Scan for the cell matching the given text and deliver its [x, y] coordinate at center. 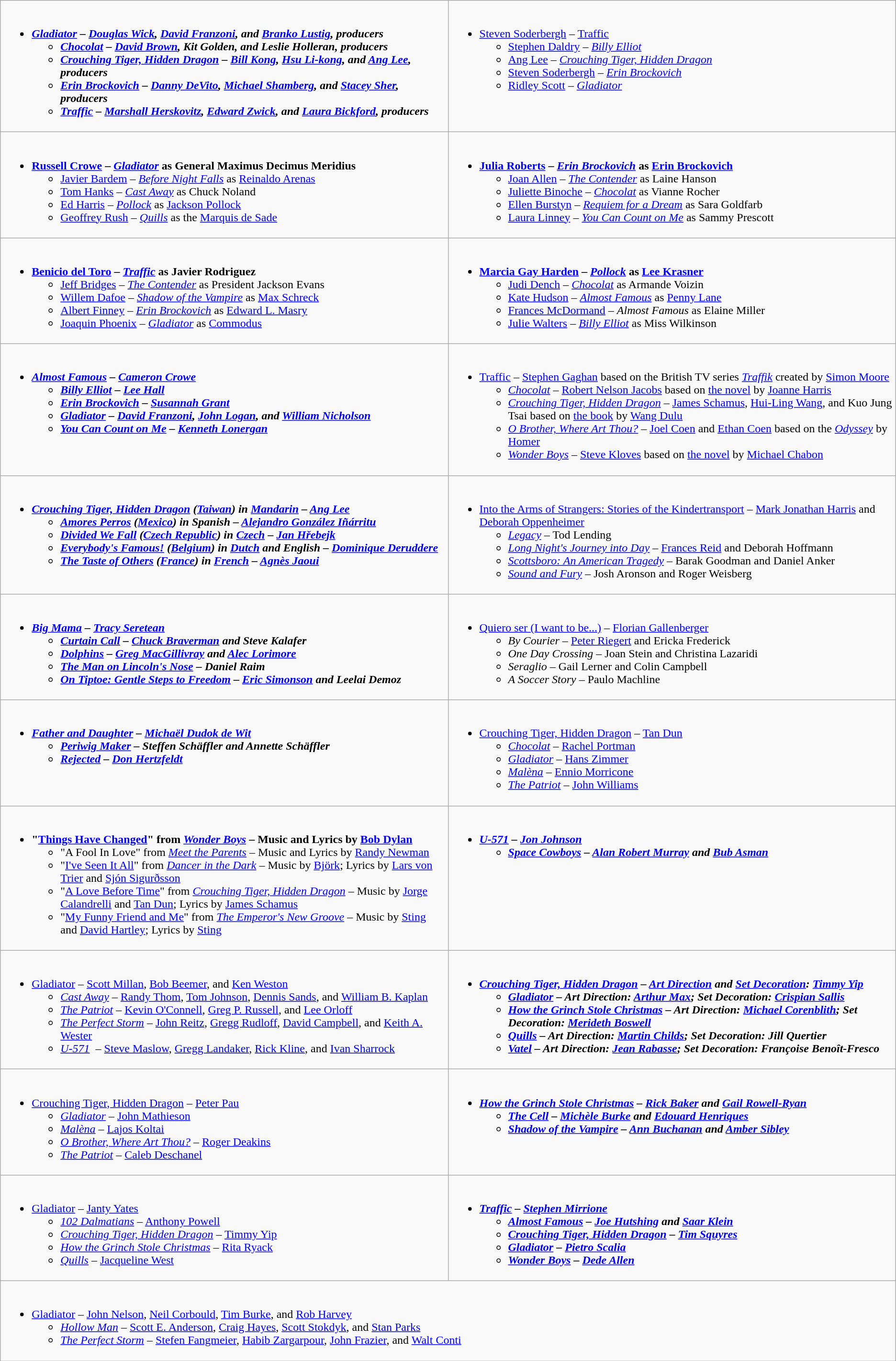
Father and Daughter – Michaël Dudok de WitPeriwig Maker – Steffen Schäffler and Annette SchäfflerRejected – Don Hertzfeldt [224, 753]
Crouching Tiger, Hidden Dragon – Tan DunChocolat – Rachel PortmanGladiator – Hans ZimmerMalèna – Ennio MorriconeThe Patriot – John Williams [672, 753]
U-571 – Jon JohnsonSpace Cowboys – Alan Robert Murray and Bub Asman [672, 878]
